Find where the given text appears and provide that cell's center as (x, y) coordinate. 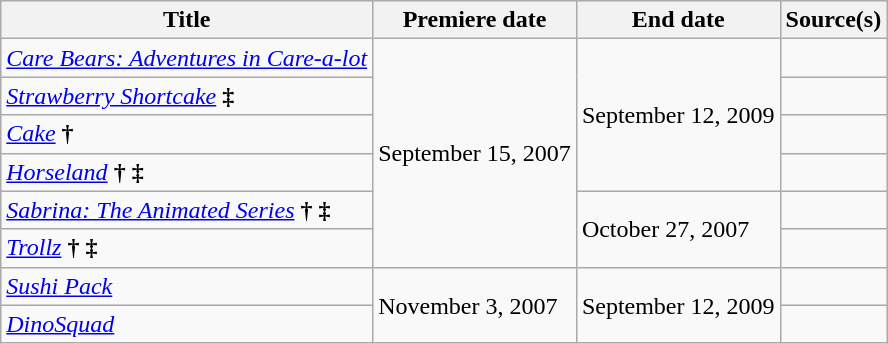
September 15, 2007 (475, 153)
November 3, 2007 (475, 305)
Sabrina: The Animated Series † ‡ (187, 210)
End date (678, 20)
October 27, 2007 (678, 229)
Source(s) (834, 20)
Cake † (187, 134)
Trollz † ‡ (187, 248)
Sushi Pack (187, 286)
Care Bears: Adventures in Care-a-lot (187, 58)
Strawberry Shortcake ‡ (187, 96)
DinoSquad (187, 324)
Premiere date (475, 20)
Title (187, 20)
Horseland † ‡ (187, 172)
